Pinpoint the cell where the given text exists, returning its [X, Y] midpoint coordinate. 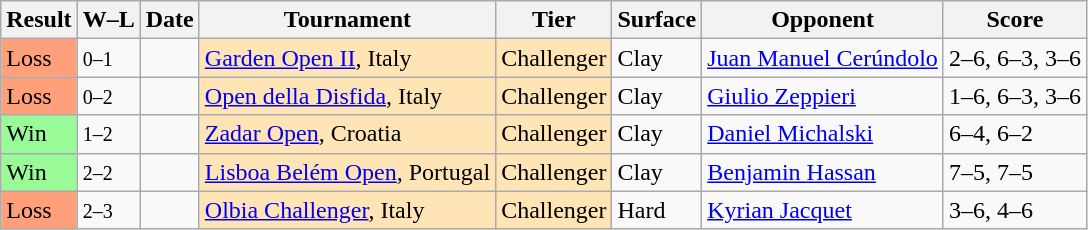
0–1 [108, 58]
Benjamin Hassan [823, 172]
1–6, 6–3, 3–6 [1014, 96]
2–3 [108, 210]
0–2 [108, 96]
2–2 [108, 172]
Result [39, 20]
7–5, 7–5 [1014, 172]
Juan Manuel Cerúndolo [823, 58]
Daniel Michalski [823, 134]
Tier [554, 20]
Score [1014, 20]
1–2 [108, 134]
Lisboa Belém Open, Portugal [347, 172]
Giulio Zeppieri [823, 96]
W–L [108, 20]
Tournament [347, 20]
Date [170, 20]
6–4, 6–2 [1014, 134]
Zadar Open, Croatia [347, 134]
Opponent [823, 20]
2–6, 6–3, 3–6 [1014, 58]
Surface [657, 20]
3–6, 4–6 [1014, 210]
Garden Open II, Italy [347, 58]
Kyrian Jacquet [823, 210]
Olbia Challenger, Italy [347, 210]
Hard [657, 210]
Open della Disfida, Italy [347, 96]
